Pinpoint the cell where the given text exists, returning its [x, y] midpoint coordinate. 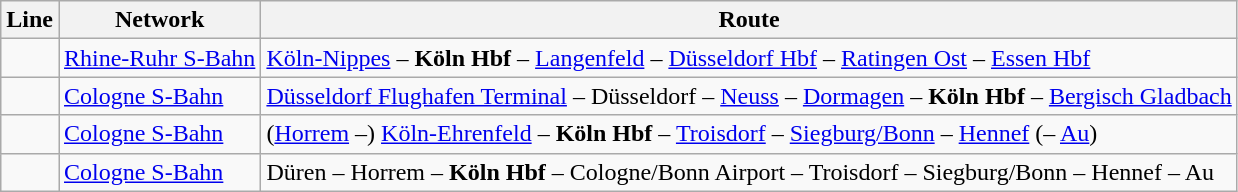
Rhine-Ruhr S-Bahn [159, 58]
Köln-Nippes – Köln Hbf – Langenfeld – Düsseldorf Hbf – Ratingen Ost – Essen Hbf [749, 58]
(Horrem –) Köln-Ehrenfeld – Köln Hbf – Troisdorf – Siegburg/Bonn – Hennef (– Au) [749, 134]
Network [159, 20]
Düsseldorf Flughafen Terminal – Düsseldorf – Neuss – Dormagen – Köln Hbf – Bergisch Gladbach [749, 96]
Düren – Horrem – Köln Hbf – Cologne/Bonn Airport – Troisdorf – Siegburg/Bonn – Hennef – Au [749, 172]
Route [749, 20]
Line [30, 20]
